Identify which cell holds the provided text, then report its (x, y) central coordinate. 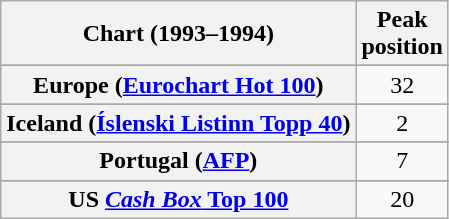
Peakposition (402, 34)
Iceland (Íslenski Listinn Topp 40) (178, 123)
2 (402, 123)
Europe (Eurochart Hot 100) (178, 85)
7 (402, 161)
20 (402, 199)
Portugal (AFP) (178, 161)
Chart (1993–1994) (178, 34)
32 (402, 85)
US Cash Box Top 100 (178, 199)
